Find where the given text appears and provide that cell's center as (X, Y) coordinate. 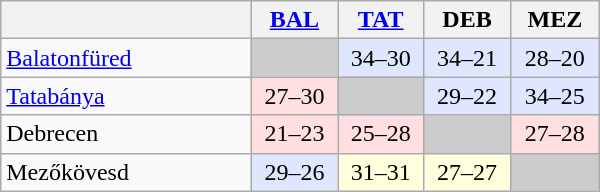
27–30 (294, 96)
21–23 (294, 134)
Tatabánya (126, 96)
Balatonfüred (126, 58)
34–25 (554, 96)
28–20 (554, 58)
Mezőkövesd (126, 172)
Debrecen (126, 134)
27–27 (468, 172)
29–26 (294, 172)
31–31 (381, 172)
MEZ (554, 20)
TAT (381, 20)
34–21 (468, 58)
BAL (294, 20)
29–22 (468, 96)
27–28 (554, 134)
DEB (468, 20)
34–30 (381, 58)
25–28 (381, 134)
